From the cell containing the given text, extract its center point as (x, y) coordinate. 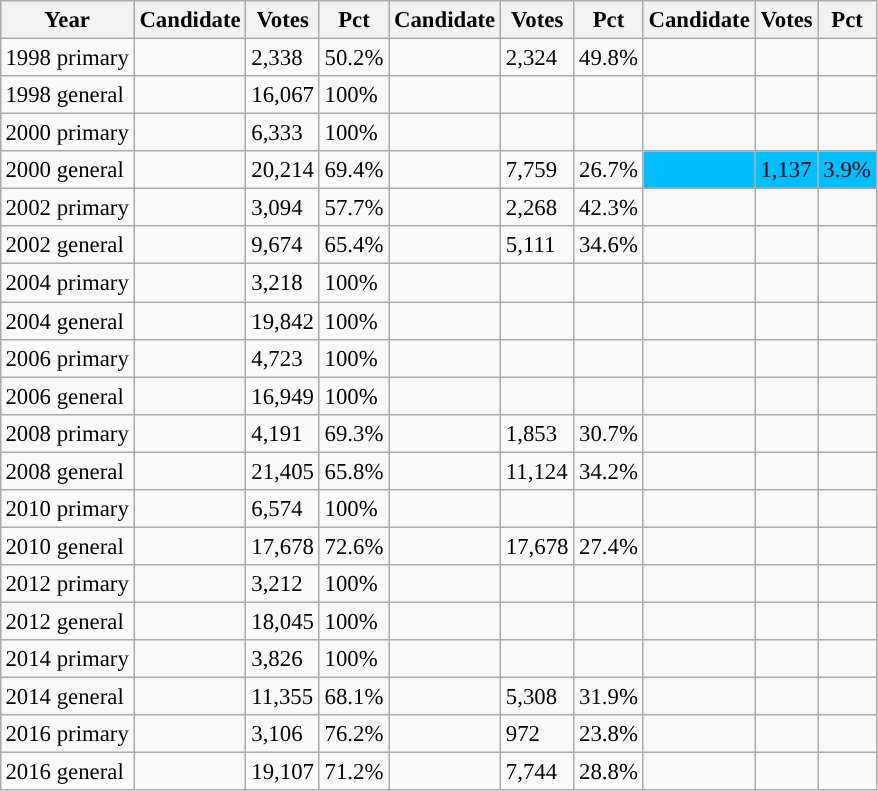
972 (538, 734)
18,045 (282, 621)
65.8% (354, 471)
30.7% (608, 433)
5,111 (538, 245)
50.2% (354, 57)
76.2% (354, 734)
42.3% (608, 208)
2010 primary (67, 508)
20,214 (282, 170)
2016 primary (67, 734)
1998 primary (67, 57)
16,949 (282, 396)
2014 primary (67, 659)
34.2% (608, 471)
2000 primary (67, 133)
3,094 (282, 208)
65.4% (354, 245)
11,355 (282, 696)
27.4% (608, 546)
2002 primary (67, 208)
26.7% (608, 170)
4,723 (282, 358)
2008 general (67, 471)
69.3% (354, 433)
57.7% (354, 208)
7,759 (538, 170)
3,826 (282, 659)
2002 general (67, 245)
2006 primary (67, 358)
2000 general (67, 170)
11,124 (538, 471)
23.8% (608, 734)
71.2% (354, 772)
4,191 (282, 433)
49.8% (608, 57)
2004 general (67, 321)
2008 primary (67, 433)
2012 general (67, 621)
1,853 (538, 433)
2004 primary (67, 283)
7,744 (538, 772)
72.6% (354, 546)
68.1% (354, 696)
28.8% (608, 772)
6,333 (282, 133)
2,338 (282, 57)
2010 general (67, 546)
2006 general (67, 396)
16,067 (282, 95)
2,268 (538, 208)
1,137 (786, 170)
21,405 (282, 471)
19,842 (282, 321)
9,674 (282, 245)
31.9% (608, 696)
2012 primary (67, 584)
1998 general (67, 95)
Year (67, 20)
2,324 (538, 57)
2016 general (67, 772)
3,106 (282, 734)
3,218 (282, 283)
69.4% (354, 170)
3.9% (847, 170)
34.6% (608, 245)
6,574 (282, 508)
5,308 (538, 696)
2014 general (67, 696)
19,107 (282, 772)
3,212 (282, 584)
